Output the [X, Y] coordinate of the center of the cell containing the given text.  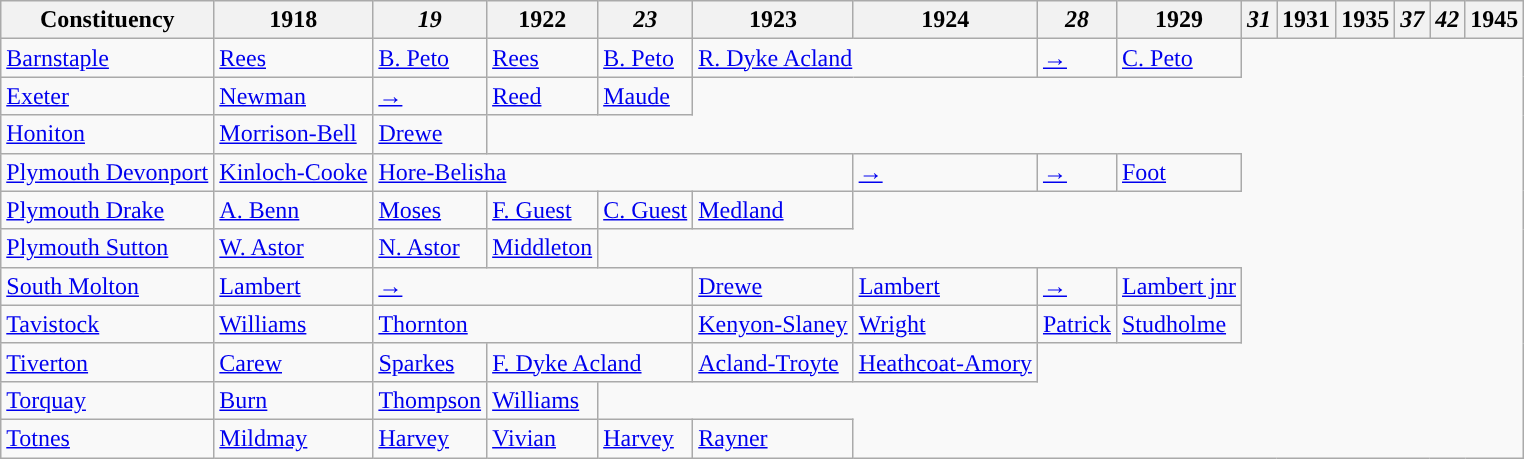
1924 [945, 20]
Plymouth Drake [108, 210]
1935 [1366, 20]
Morrison-Bell [294, 134]
1945 [1494, 20]
Studholme [1178, 324]
Vivian [542, 438]
Lambert jnr [1178, 286]
Reed [542, 96]
Plymouth Sutton [108, 248]
Thornton [533, 324]
Acland-Troyte [773, 362]
Heathcoat-Amory [945, 362]
Torquay [108, 400]
Kenyon-Slaney [773, 324]
1923 [773, 20]
37 [1412, 20]
Exeter [108, 96]
1929 [1178, 20]
42 [1448, 20]
C. Peto [1178, 58]
1931 [1306, 20]
1918 [294, 20]
Wright [945, 324]
South Molton [108, 286]
Honiton [108, 134]
19 [430, 20]
Foot [1178, 172]
Barnstaple [108, 58]
N. Astor [430, 248]
Thompson [430, 400]
Medland [773, 210]
Totnes [108, 438]
Tiverton [108, 362]
31 [1260, 20]
A. Benn [294, 210]
Constituency [108, 20]
W. Astor [294, 248]
Sparkes [430, 362]
Moses [430, 210]
Tavistock [108, 324]
F. Guest [542, 210]
Carew [294, 362]
F. Dyke Acland [590, 362]
28 [1076, 20]
23 [646, 20]
Burn [294, 400]
Kinloch-Cooke [294, 172]
Middleton [542, 248]
Newman [294, 96]
Plymouth Devonport [108, 172]
Maude [646, 96]
Mildmay [294, 438]
1922 [542, 20]
Hore-Belisha [613, 172]
Patrick [1076, 324]
Rayner [773, 438]
R. Dyke Acland [866, 58]
C. Guest [646, 210]
